For the text-containing cell, return its midpoint in [x, y] coordinate format. 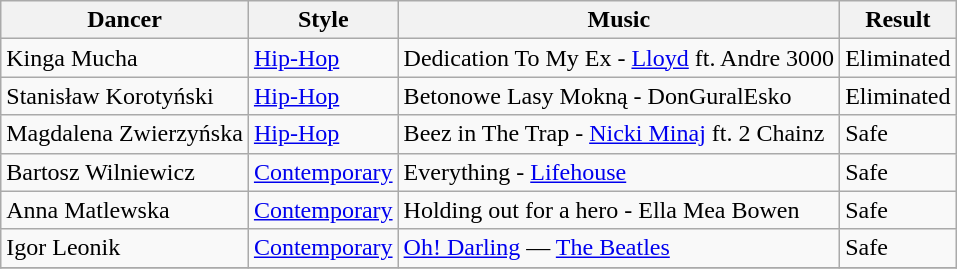
Everything - Lifehouse [619, 172]
Beez in The Trap - Nicki Minaj ft. 2 Chainz [619, 134]
Magdalena Zwierzyńska [125, 134]
Music [619, 20]
Kinga Mucha [125, 58]
Dedication To My Ex - Lloyd ft. Andre 3000 [619, 58]
Stanisław Korotyński [125, 96]
Dancer [125, 20]
Holding out for a hero - Ella Mea Bowen [619, 210]
Style [323, 20]
Betonowe Lasy Mokną - DonGuralEsko [619, 96]
Result [898, 20]
Oh! Darling — The Beatles [619, 248]
Anna Matlewska [125, 210]
Igor Leonik [125, 248]
Bartosz Wilniewicz [125, 172]
